Output the (x, y) coordinate of the center of the cell containing the given text.  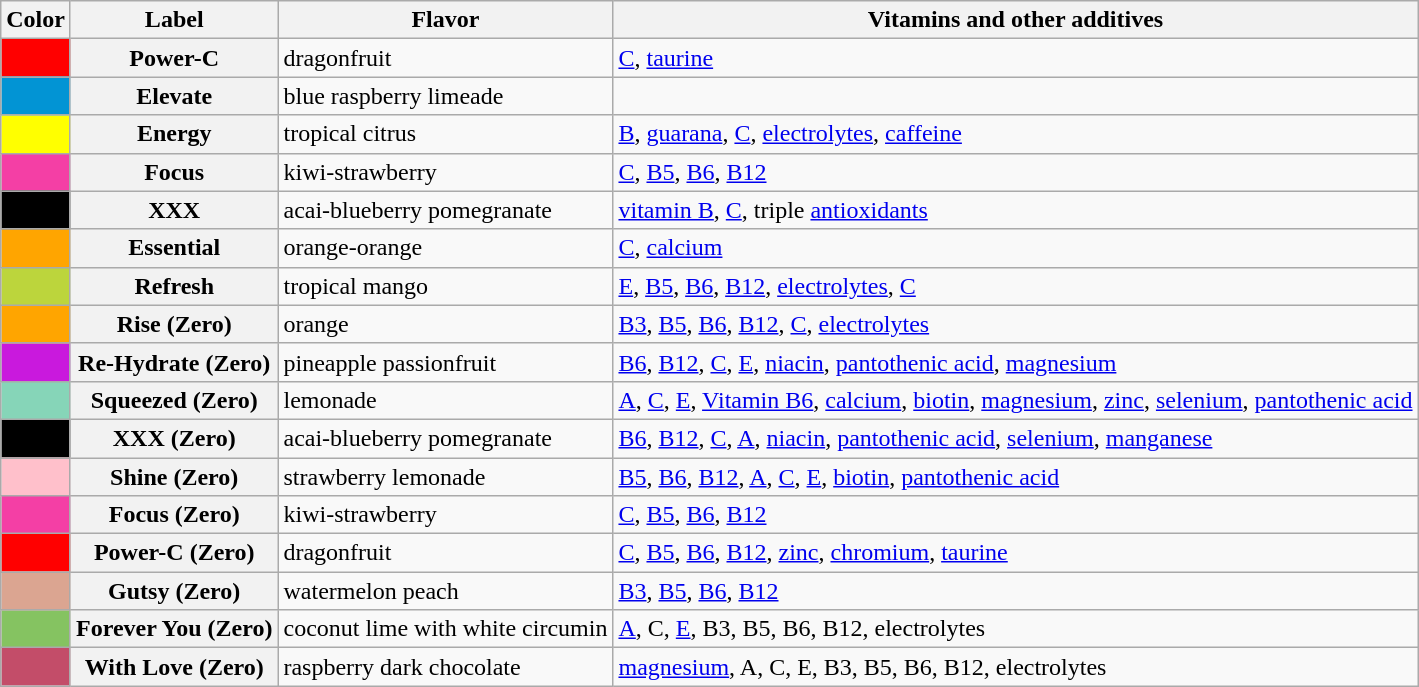
Vitamins and other additives (1016, 20)
Label (174, 20)
Power-C (174, 58)
B5, B6, B12, A, C, E, biotin, pantothenic acid (1016, 477)
Squeezed (Zero) (174, 400)
Flavor (446, 20)
Energy (174, 134)
Color (36, 20)
Focus (174, 172)
Essential (174, 248)
Elevate (174, 96)
Power-C (Zero) (174, 553)
orange (446, 324)
coconut lime with white circumin (446, 629)
strawberry lemonade (446, 477)
raspberry dark chocolate (446, 667)
watermelon peach (446, 591)
XXX (Zero) (174, 438)
XXX (174, 210)
C, taurine (1016, 58)
A, C, E, B3, B5, B6, B12, electrolytes (1016, 629)
tropical mango (446, 286)
B3, B5, B6, B12, C, electrolytes (1016, 324)
With Love (Zero) (174, 667)
pineapple passionfruit (446, 362)
E, B5, B6, B12, electrolytes, C (1016, 286)
Rise (Zero) (174, 324)
Shine (Zero) (174, 477)
B3, B5, B6, B12 (1016, 591)
Refresh (174, 286)
C, B5, B6, B12, zinc, chromium, taurine (1016, 553)
Re-Hydrate (Zero) (174, 362)
B6, B12, C, E, niacin, pantothenic acid, magnesium (1016, 362)
vitamin B, C, triple antioxidants (1016, 210)
B6, B12, C, A, niacin, pantothenic acid, selenium, manganese (1016, 438)
A, C, E, Vitamin B6, calcium, biotin, magnesium, zinc, selenium, pantothenic acid (1016, 400)
B, guarana, C, electrolytes, caffeine (1016, 134)
blue raspberry limeade (446, 96)
Gutsy (Zero) (174, 591)
tropical citrus (446, 134)
lemonade (446, 400)
orange-orange (446, 248)
Forever You (Zero) (174, 629)
C, calcium (1016, 248)
magnesium, A, C, E, B3, B5, B6, B12, electrolytes (1016, 667)
Focus (Zero) (174, 515)
